Find where the given text appears and provide that cell's center as [X, Y] coordinate. 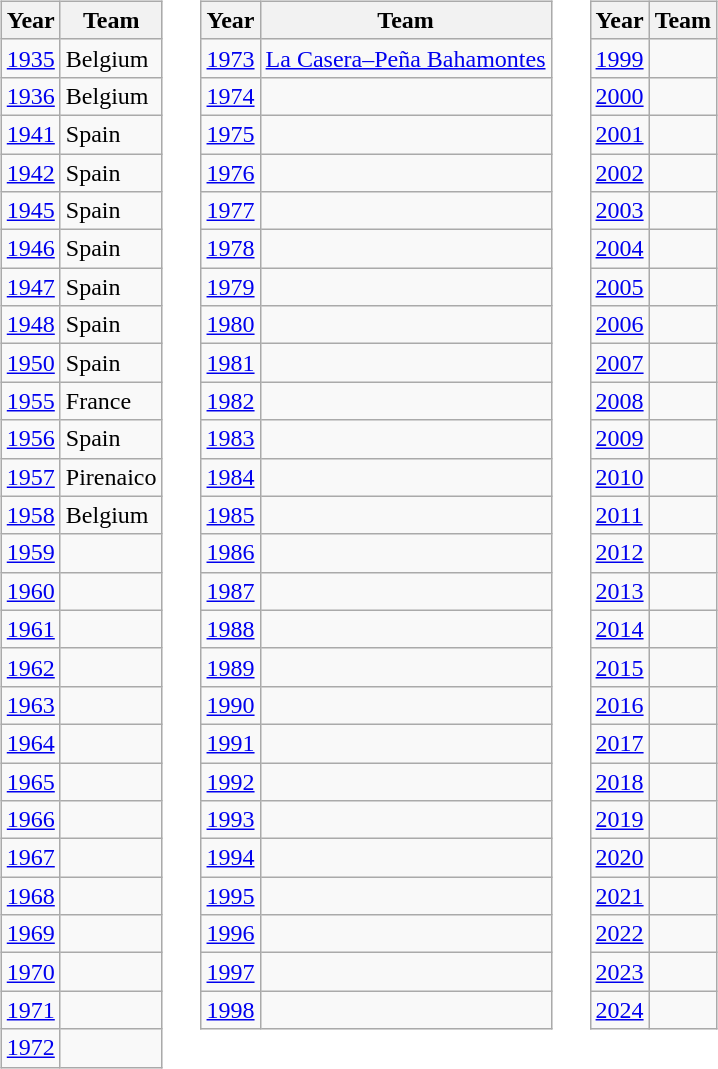
Pirenaico [111, 477]
La Casera–Peña Bahamontes [406, 58]
1995 [230, 896]
1987 [230, 591]
1960 [30, 591]
1965 [30, 781]
2012 [620, 553]
1975 [230, 134]
1959 [30, 553]
1948 [30, 325]
1992 [230, 781]
1986 [230, 553]
2004 [620, 249]
2020 [620, 858]
2022 [620, 934]
1974 [230, 96]
1963 [30, 705]
2018 [620, 781]
1973 [230, 58]
2001 [620, 134]
1993 [230, 820]
1972 [30, 1048]
1955 [30, 401]
1969 [30, 934]
2009 [620, 439]
1998 [230, 1010]
2007 [620, 363]
2002 [620, 173]
1942 [30, 173]
2023 [620, 972]
1979 [230, 287]
1994 [230, 858]
2015 [620, 667]
1966 [30, 820]
2013 [620, 591]
2017 [620, 743]
France [111, 401]
1978 [230, 249]
1980 [230, 325]
1961 [30, 629]
2005 [620, 287]
2019 [620, 820]
1983 [230, 439]
1950 [30, 363]
1988 [230, 629]
1964 [30, 743]
2006 [620, 325]
1935 [30, 58]
2014 [620, 629]
1999 [620, 58]
1982 [230, 401]
2011 [620, 515]
1962 [30, 667]
1971 [30, 1010]
1976 [230, 173]
1997 [230, 972]
1984 [230, 477]
1981 [230, 363]
1967 [30, 858]
1957 [30, 477]
2021 [620, 896]
1958 [30, 515]
2016 [620, 705]
1968 [30, 896]
1996 [230, 934]
2010 [620, 477]
1945 [30, 211]
1990 [230, 705]
1989 [230, 667]
1956 [30, 439]
1991 [230, 743]
2024 [620, 1010]
1946 [30, 249]
1941 [30, 134]
2003 [620, 211]
2000 [620, 96]
2008 [620, 401]
1947 [30, 287]
1977 [230, 211]
1936 [30, 96]
1970 [30, 972]
1985 [230, 515]
